Find where the given text appears and provide that cell's center as [X, Y] coordinate. 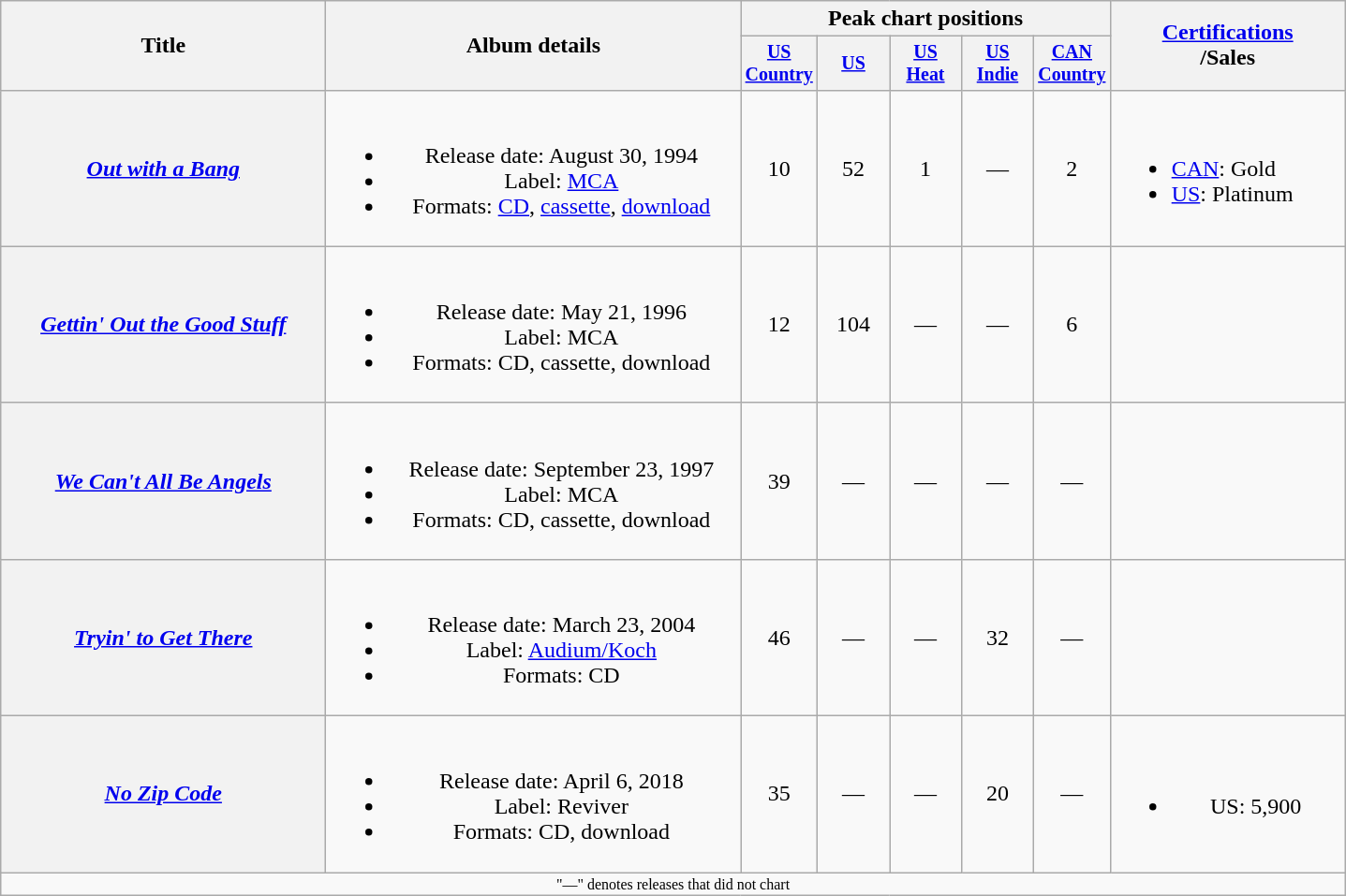
Release date: September 23, 1997Label: MCAFormats: CD, cassette, download [534, 481]
Title [163, 46]
46 [779, 637]
52 [854, 169]
2 [1072, 169]
35 [779, 794]
12 [779, 324]
Album details [534, 46]
32 [997, 637]
Peak chart positions [925, 19]
Certifications/Sales [1227, 46]
104 [854, 324]
Release date: August 30, 1994Label: MCAFormats: CD, cassette, download [534, 169]
20 [997, 794]
"—" denotes releases that did not chart [673, 884]
1 [925, 169]
Out with a Bang [163, 169]
USHeat [925, 64]
CAN Country [1072, 64]
Tryin' to Get There [163, 637]
No Zip Code [163, 794]
Gettin' Out the Good Stuff [163, 324]
6 [1072, 324]
US Indie [997, 64]
Release date: May 21, 1996Label: MCAFormats: CD, cassette, download [534, 324]
We Can't All Be Angels [163, 481]
Release date: April 6, 2018Label: ReviverFormats: CD, download [534, 794]
US: 5,900 [1227, 794]
10 [779, 169]
US Country [779, 64]
US [854, 64]
39 [779, 481]
Release date: March 23, 2004Label: Audium/KochFormats: CD [534, 637]
CAN: GoldUS: Platinum [1227, 169]
